From the cell containing the given text, extract its center point as [X, Y] coordinate. 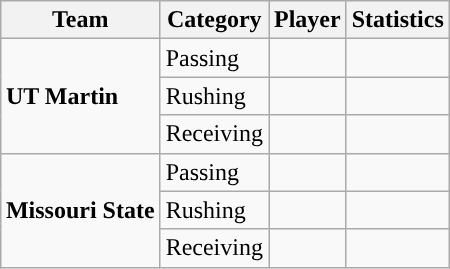
Category [214, 20]
UT Martin [80, 96]
Missouri State [80, 210]
Player [307, 20]
Team [80, 20]
Statistics [398, 20]
